Locate the cell with the specified text and output its (X, Y) center coordinate. 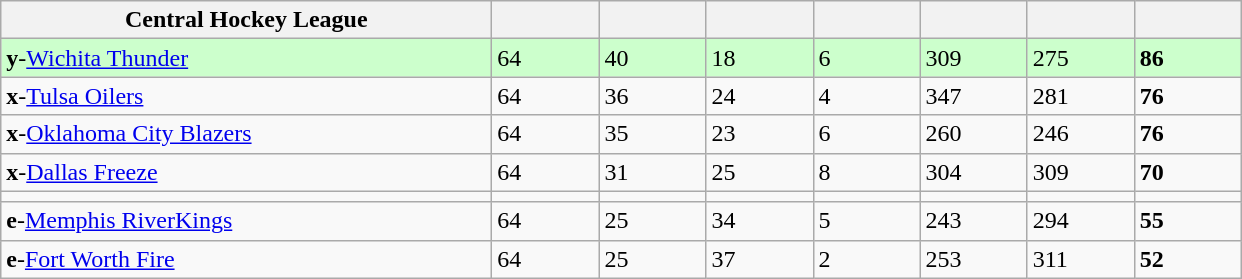
5 (866, 221)
260 (974, 134)
40 (652, 58)
Central Hockey League (246, 20)
8 (866, 172)
e-Fort Worth Fire (246, 259)
4 (866, 96)
52 (1188, 259)
2 (866, 259)
275 (1080, 58)
86 (1188, 58)
246 (1080, 134)
243 (974, 221)
311 (1080, 259)
x-Dallas Freeze (246, 172)
347 (974, 96)
x-Tulsa Oilers (246, 96)
70 (1188, 172)
x-Oklahoma City Blazers (246, 134)
55 (1188, 221)
253 (974, 259)
36 (652, 96)
304 (974, 172)
y-Wichita Thunder (246, 58)
37 (760, 259)
24 (760, 96)
e-Memphis RiverKings (246, 221)
34 (760, 221)
35 (652, 134)
31 (652, 172)
23 (760, 134)
18 (760, 58)
294 (1080, 221)
281 (1080, 96)
